Locate the cell with the specified text and output its [x, y] center coordinate. 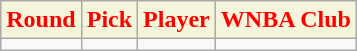
WNBA Club [286, 20]
Round [41, 20]
Pick [109, 20]
Player [177, 20]
